Capture the cell that displays the provided text and extract its (x, y) central coordinate. 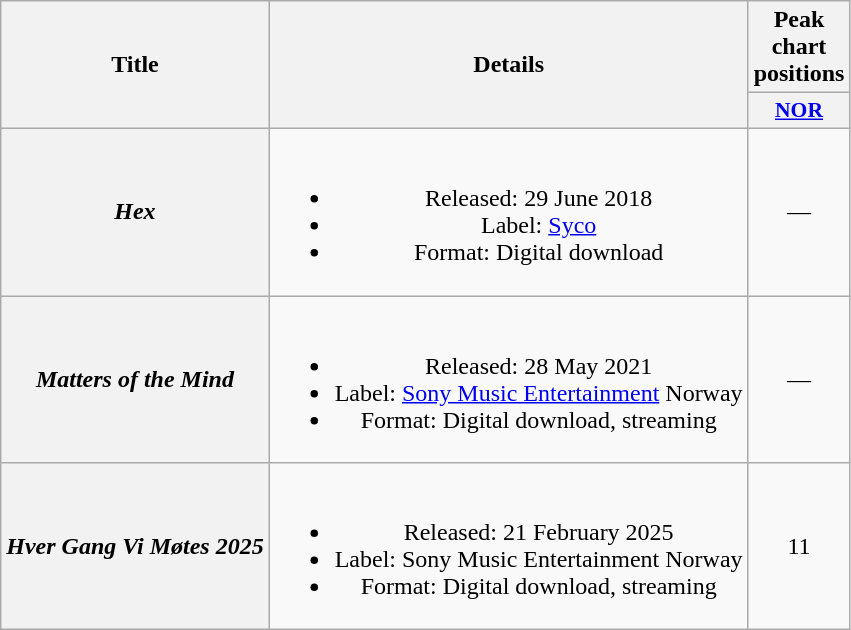
Matters of the Mind (135, 380)
11 (799, 546)
Released: 29 June 2018Label: SycoFormat: Digital download (508, 212)
Hver Gang Vi Møtes 2025 (135, 546)
Released: 21 February 2025Label: Sony Music Entertainment NorwayFormat: Digital download, streaming (508, 546)
Title (135, 65)
Details (508, 65)
Hex (135, 212)
Released: 28 May 2021Label: Sony Music Entertainment NorwayFormat: Digital download, streaming (508, 380)
NOR (799, 111)
Peak chart positions (799, 47)
